Return the (x, y) coordinate for the center point of the cell that contains the specified text.  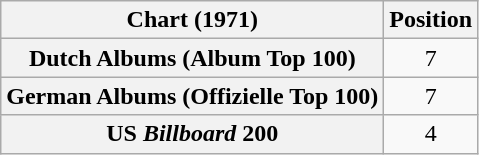
German Albums (Offizielle Top 100) (192, 96)
US Billboard 200 (192, 134)
Dutch Albums (Album Top 100) (192, 58)
4 (431, 134)
Chart (1971) (192, 20)
Position (431, 20)
